Determine the (X, Y) coordinate at the center of the cell enclosing the given text.  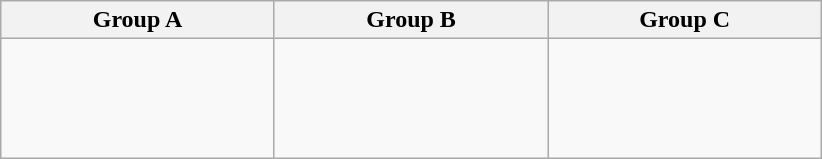
Group B (411, 20)
Group C (685, 20)
Group A (138, 20)
